Provide the (x, y) coordinate of the cell's center where the given text is located.  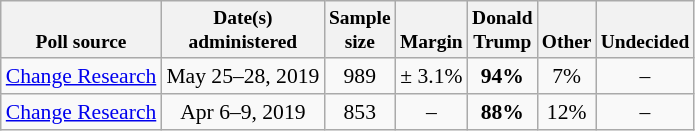
Poll source (82, 30)
12% (566, 112)
DonaldTrump (502, 30)
853 (360, 112)
Other (566, 30)
Undecided (645, 30)
7% (566, 76)
± 3.1% (431, 76)
Date(s)administered (242, 30)
Samplesize (360, 30)
Apr 6–9, 2019 (242, 112)
May 25–28, 2019 (242, 76)
94% (502, 76)
989 (360, 76)
Margin (431, 30)
88% (502, 112)
